Extract the (x, y) coordinate from the center of the cell holding the provided text.  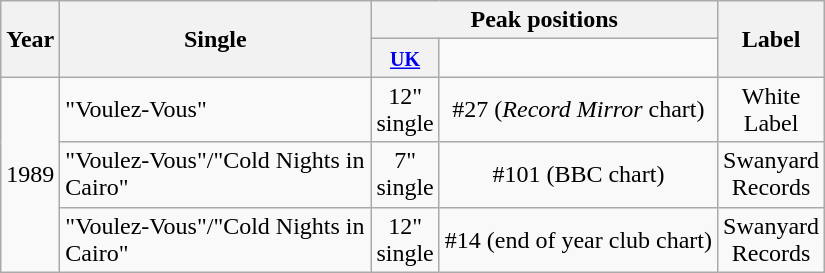
UK (405, 58)
7" single (405, 174)
#101 (BBC chart) (578, 174)
Peak positions (544, 20)
White Label (772, 110)
#27 (Record Mirror chart) (578, 110)
Year (30, 39)
1989 (30, 174)
"Voulez-Vous" (216, 110)
Single (216, 39)
#14 (end of year club chart) (578, 240)
Label (772, 39)
